Locate the cell with the specified text and output its (X, Y) center coordinate. 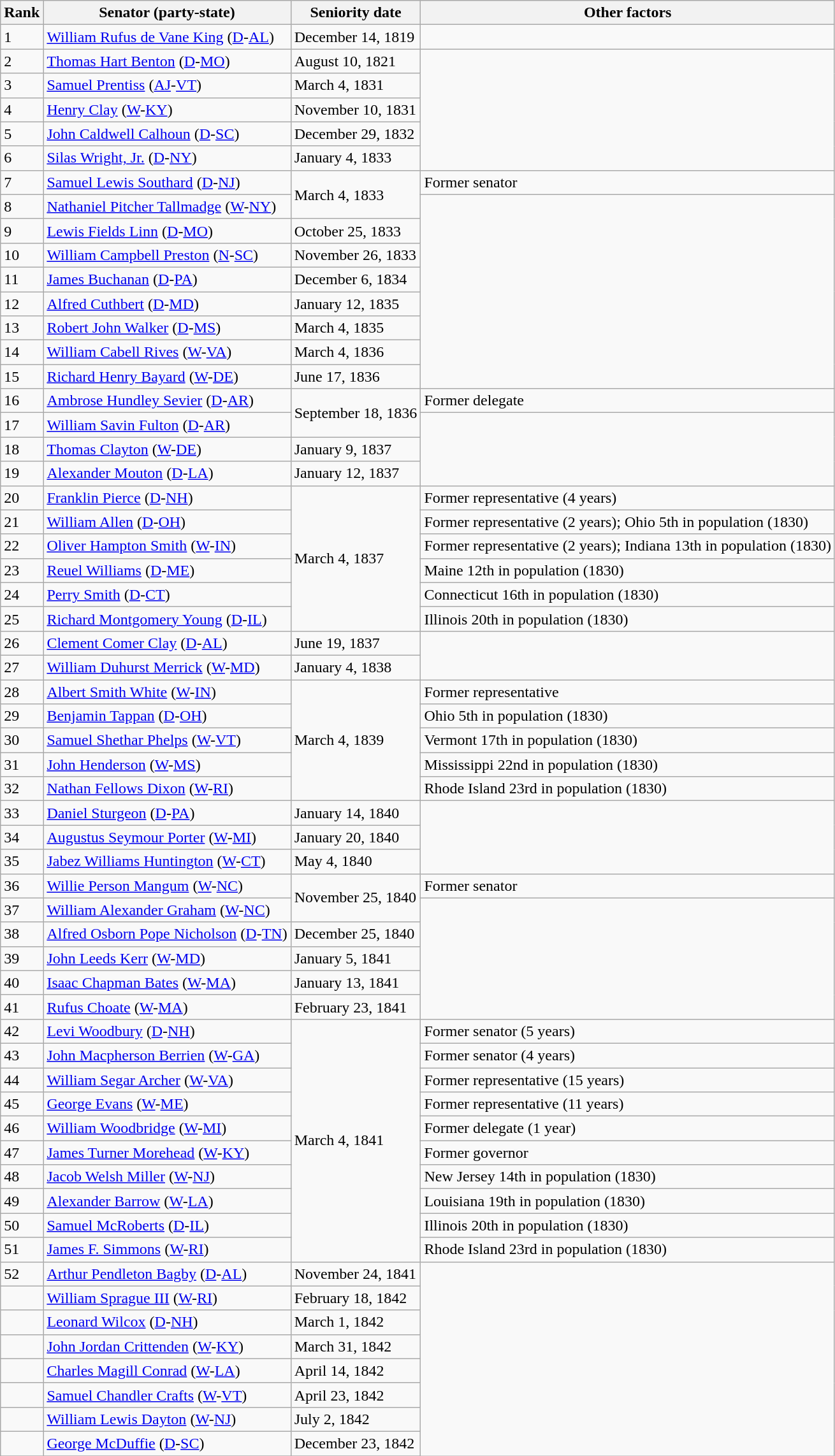
48 (22, 1177)
23 (22, 570)
27 (22, 667)
4 (22, 110)
42 (22, 1031)
George Evans (W-ME) (167, 1104)
Former representative (4 years) (628, 498)
January 12, 1835 (356, 304)
37 (22, 910)
John Macpherson Berrien (W-GA) (167, 1055)
February 18, 1842 (356, 1298)
March 4, 1837 (356, 558)
Henry Clay (W-KY) (167, 110)
New Jersey 14th in population (1830) (628, 1177)
January 12, 1837 (356, 473)
13 (22, 328)
Clement Comer Clay (D-AL) (167, 643)
20 (22, 498)
Ambrose Hundley Sevier (D-AR) (167, 401)
19 (22, 473)
Augustus Seymour Porter (W-MI) (167, 837)
Arthur Pendleton Bagby (D-AL) (167, 1274)
Former delegate (628, 401)
22 (22, 546)
Former representative (2 years); Indiana 13th in population (1830) (628, 546)
August 10, 1821 (356, 61)
Lewis Fields Linn (D-MO) (167, 231)
Former governor (628, 1153)
Reuel Williams (D-ME) (167, 570)
January 13, 1841 (356, 983)
May 4, 1840 (356, 861)
January 4, 1833 (356, 158)
46 (22, 1128)
43 (22, 1055)
November 25, 1840 (356, 898)
36 (22, 886)
52 (22, 1274)
Former senator (5 years) (628, 1031)
Rank (22, 13)
James F. Simmons (W-RI) (167, 1250)
39 (22, 958)
John Jordan Crittenden (W-KY) (167, 1346)
14 (22, 352)
Silas Wright, Jr. (D-NY) (167, 158)
45 (22, 1104)
Thomas Hart Benton (D-MO) (167, 61)
29 (22, 716)
April 23, 1842 (356, 1395)
September 18, 1836 (356, 413)
2 (22, 61)
16 (22, 401)
William Duhurst Merrick (W-MD) (167, 667)
1 (22, 37)
Alexander Barrow (W-LA) (167, 1201)
March 4, 1835 (356, 328)
Samuel Shethar Phelps (W-VT) (167, 740)
44 (22, 1080)
Richard Henry Bayard (W-DE) (167, 377)
June 19, 1837 (356, 643)
21 (22, 522)
Alfred Cuthbert (D-MD) (167, 304)
Robert John Walker (D-MS) (167, 328)
34 (22, 837)
January 20, 1840 (356, 837)
March 1, 1842 (356, 1322)
7 (22, 182)
50 (22, 1225)
Samuel Lewis Southard (D-NJ) (167, 182)
Maine 12th in population (1830) (628, 570)
5 (22, 134)
8 (22, 206)
18 (22, 449)
William Alexander Graham (W-NC) (167, 910)
Former representative (11 years) (628, 1104)
December 23, 1842 (356, 1443)
January 9, 1837 (356, 449)
Richard Montgomery Young (D-IL) (167, 619)
25 (22, 619)
10 (22, 255)
33 (22, 813)
Nathaniel Pitcher Tallmadge (W-NY) (167, 206)
9 (22, 231)
October 25, 1833 (356, 231)
Franklin Pierce (D-NH) (167, 498)
3 (22, 85)
Vermont 17th in population (1830) (628, 740)
December 14, 1819 (356, 37)
40 (22, 983)
John Henderson (W-MS) (167, 765)
James Turner Morehead (W-KY) (167, 1153)
49 (22, 1201)
Thomas Clayton (W-DE) (167, 449)
Former representative (628, 691)
James Buchanan (D-PA) (167, 279)
George McDuffie (D-SC) (167, 1443)
June 17, 1836 (356, 377)
February 23, 1841 (356, 1007)
24 (22, 595)
December 29, 1832 (356, 134)
Jacob Welsh Miller (W-NJ) (167, 1177)
William Lewis Dayton (W-NJ) (167, 1419)
William Rufus de Vane King (D-AL) (167, 37)
Jabez Williams Huntington (W-CT) (167, 861)
Alfred Osborn Pope Nicholson (D-TN) (167, 934)
Samuel McRoberts (D-IL) (167, 1225)
William Woodbridge (W-MI) (167, 1128)
March 4, 1831 (356, 85)
March 4, 1841 (356, 1141)
John Caldwell Calhoun (D-SC) (167, 134)
28 (22, 691)
November 24, 1841 (356, 1274)
Charles Magill Conrad (W-LA) (167, 1371)
Louisiana 19th in population (1830) (628, 1201)
January 4, 1838 (356, 667)
November 10, 1831 (356, 110)
Ohio 5th in population (1830) (628, 716)
Former delegate (1 year) (628, 1128)
Alexander Mouton (D-LA) (167, 473)
Samuel Chandler Crafts (W-VT) (167, 1395)
January 5, 1841 (356, 958)
31 (22, 765)
Mississippi 22nd in population (1830) (628, 765)
Leonard Wilcox (D-NH) (167, 1322)
15 (22, 377)
November 26, 1833 (356, 255)
17 (22, 425)
Oliver Hampton Smith (W-IN) (167, 546)
26 (22, 643)
6 (22, 158)
William Allen (D-OH) (167, 522)
March 4, 1836 (356, 352)
December 6, 1834 (356, 279)
William Segar Archer (W-VA) (167, 1080)
December 25, 1840 (356, 934)
Senator (party-state) (167, 13)
Other factors (628, 13)
Benjamin Tappan (D-OH) (167, 716)
12 (22, 304)
Isaac Chapman Bates (W-MA) (167, 983)
March 31, 1842 (356, 1346)
Former representative (2 years); Ohio 5th in population (1830) (628, 522)
William Campbell Preston (N-SC) (167, 255)
Daniel Sturgeon (D-PA) (167, 813)
March 4, 1839 (356, 740)
Samuel Prentiss (AJ-VT) (167, 85)
John Leeds Kerr (W-MD) (167, 958)
51 (22, 1250)
Former senator (4 years) (628, 1055)
William Cabell Rives (W-VA) (167, 352)
William Sprague III (W-RI) (167, 1298)
Willie Person Mangum (W-NC) (167, 886)
Albert Smith White (W-IN) (167, 691)
47 (22, 1153)
Perry Smith (D-CT) (167, 595)
July 2, 1842 (356, 1419)
Seniority date (356, 13)
Connecticut 16th in population (1830) (628, 595)
January 14, 1840 (356, 813)
38 (22, 934)
Levi Woodbury (D-NH) (167, 1031)
30 (22, 740)
11 (22, 279)
32 (22, 789)
Rufus Choate (W-MA) (167, 1007)
William Savin Fulton (D-AR) (167, 425)
41 (22, 1007)
March 4, 1833 (356, 194)
Nathan Fellows Dixon (W-RI) (167, 789)
April 14, 1842 (356, 1371)
Former representative (15 years) (628, 1080)
35 (22, 861)
